Locate the cell with the specified text and output its (x, y) center coordinate. 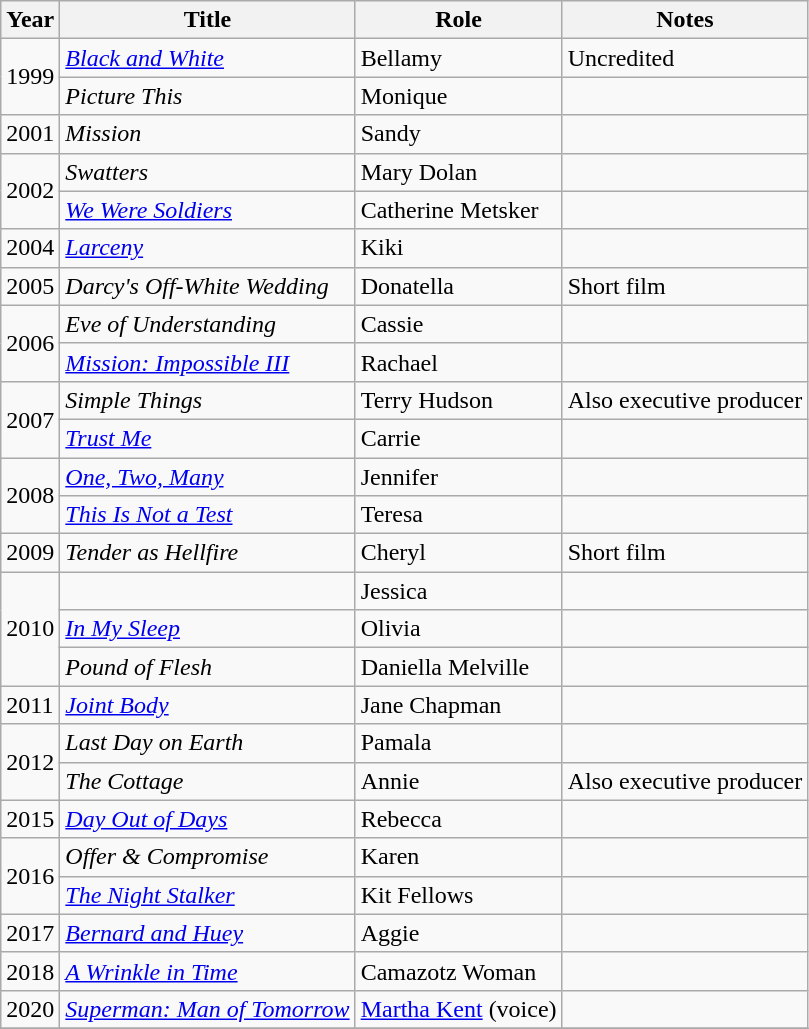
2011 (30, 705)
2002 (30, 191)
2001 (30, 134)
Daniella Melville (458, 667)
Kiki (458, 248)
Cheryl (458, 553)
Simple Things (208, 400)
Sandy (458, 134)
Karen (458, 857)
Carrie (458, 438)
Pamala (458, 743)
The Night Stalker (208, 895)
Jennifer (458, 477)
In My Sleep (208, 629)
Jane Chapman (458, 705)
Offer & Compromise (208, 857)
Joint Body (208, 705)
Larceny (208, 248)
Catherine Metsker (458, 210)
2018 (30, 971)
Year (30, 20)
Cassie (458, 324)
Mission: Impossible III (208, 362)
Notes (685, 20)
Tender as Hellfire (208, 553)
2009 (30, 553)
Pound of Flesh (208, 667)
Bellamy (458, 58)
1999 (30, 77)
Rachael (458, 362)
Martha Kent (voice) (458, 1009)
We Were Soldiers (208, 210)
2008 (30, 496)
2007 (30, 419)
2012 (30, 762)
Title (208, 20)
Kit Fellows (458, 895)
2015 (30, 819)
A Wrinkle in Time (208, 971)
Terry Hudson (458, 400)
Picture This (208, 96)
2004 (30, 248)
The Cottage (208, 781)
2016 (30, 876)
Annie (458, 781)
Darcy's Off-White Wedding (208, 286)
One, Two, Many (208, 477)
2005 (30, 286)
Olivia (458, 629)
Monique (458, 96)
Jessica (458, 591)
Superman: Man of Tomorrow (208, 1009)
Swatters (208, 172)
Trust Me (208, 438)
Role (458, 20)
Mission (208, 134)
Aggie (458, 933)
Eve of Understanding (208, 324)
Black and White (208, 58)
Teresa (458, 515)
Camazotz Woman (458, 971)
2010 (30, 629)
Donatella (458, 286)
2017 (30, 933)
2006 (30, 343)
Uncredited (685, 58)
Last Day on Earth (208, 743)
Bernard and Huey (208, 933)
Day Out of Days (208, 819)
Rebecca (458, 819)
2020 (30, 1009)
Mary Dolan (458, 172)
This Is Not a Test (208, 515)
